Find where the given text appears and provide that cell's center as [X, Y] coordinate. 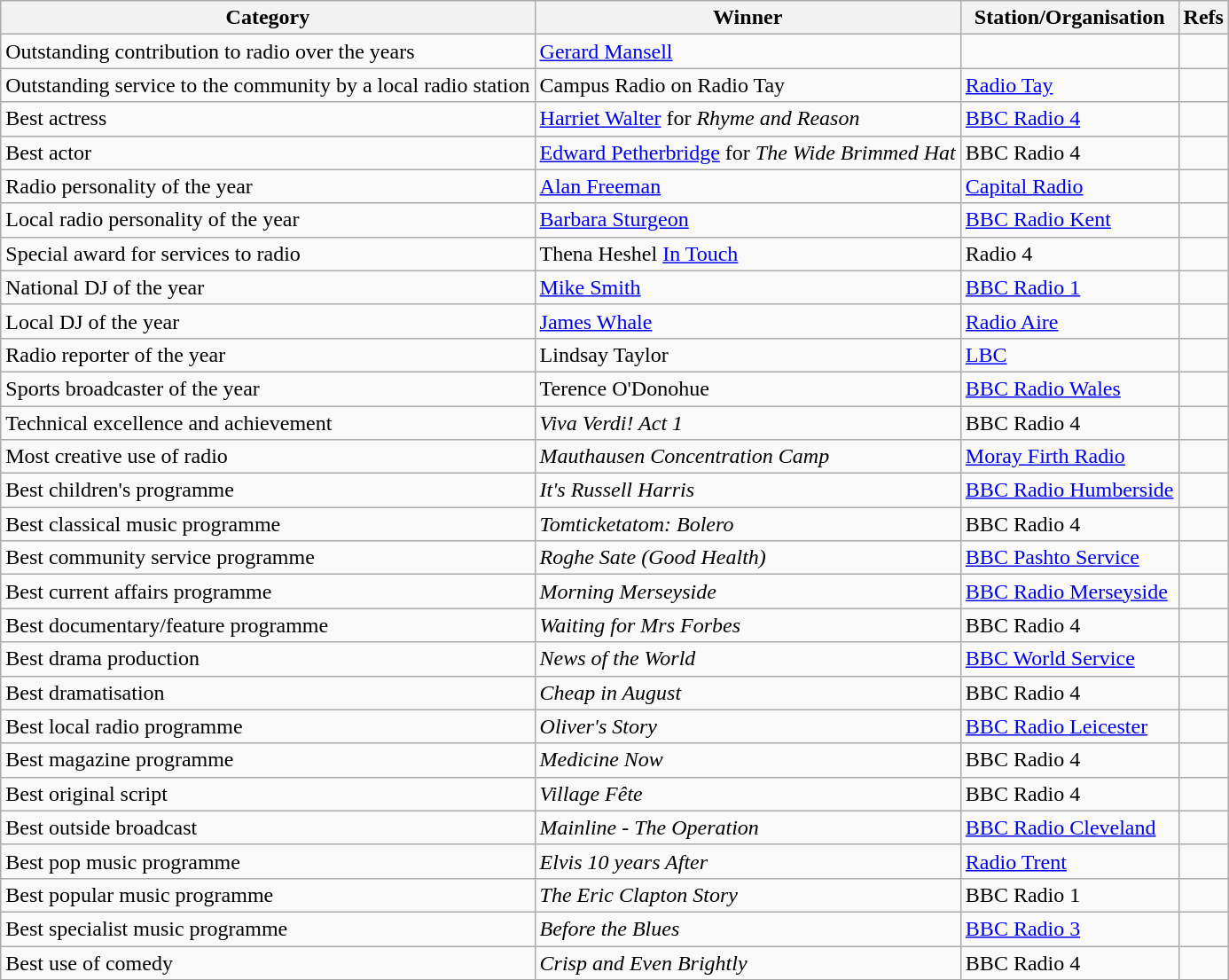
Outstanding service to the community by a local radio station [268, 85]
Alan Freeman [748, 186]
Best use of comedy [268, 962]
Mainline - The Operation [748, 827]
LBC [1069, 355]
BBC Radio Cleveland [1069, 827]
Best actor [268, 153]
James Whale [748, 321]
Elvis 10 years After [748, 861]
Radio 4 [1069, 254]
Lindsay Taylor [748, 355]
Best children's programme [268, 490]
Best dramatisation [268, 693]
Sports broadcaster of the year [268, 388]
Winner [748, 18]
BBC Radio Humberside [1069, 490]
Waiting for Mrs Forbes [748, 625]
Viva Verdi! Act 1 [748, 423]
Tomticketatom: Bolero [748, 524]
Mauthausen Concentration Camp [748, 457]
Technical excellence and achievement [268, 423]
Best original script [268, 794]
Terence O'Donohue [748, 388]
Crisp and Even Brightly [748, 962]
Special award for services to radio [268, 254]
Before the Blues [748, 929]
BBC Radio Wales [1069, 388]
BBC Radio 3 [1069, 929]
Oliver's Story [748, 726]
Best popular music programme [268, 895]
News of the World [748, 659]
BBC Radio Merseyside [1069, 592]
Capital Radio [1069, 186]
Thena Heshel In Touch [748, 254]
Best specialist music programme [268, 929]
Moray Firth Radio [1069, 457]
Radio Trent [1069, 861]
Morning Merseyside [748, 592]
Station/Organisation [1069, 18]
Radio reporter of the year [268, 355]
Harriet Walter for Rhyme and Reason [748, 119]
Best current affairs programme [268, 592]
BBC World Service [1069, 659]
Most creative use of radio [268, 457]
Radio Tay [1069, 85]
Best local radio programme [268, 726]
Refs [1203, 18]
Local radio personality of the year [268, 220]
The Eric Clapton Story [748, 895]
Medicine Now [748, 760]
Village Fête [748, 794]
Best documentary/feature programme [268, 625]
National DJ of the year [268, 287]
Local DJ of the year [268, 321]
Mike Smith [748, 287]
Best magazine programme [268, 760]
Outstanding contribution to radio over the years [268, 51]
Cheap in August [748, 693]
Best community service programme [268, 558]
Roghe Sate (Good Health) [748, 558]
Best classical music programme [268, 524]
Radio Aire [1069, 321]
Edward Petherbridge for The Wide Brimmed Hat [748, 153]
Best outside broadcast [268, 827]
BBC Pashto Service [1069, 558]
Radio personality of the year [268, 186]
BBC Radio Leicester [1069, 726]
Barbara Sturgeon [748, 220]
BBC Radio Kent [1069, 220]
Best drama production [268, 659]
Category [268, 18]
Best pop music programme [268, 861]
Gerard Mansell [748, 51]
Campus Radio on Radio Tay [748, 85]
Best actress [268, 119]
It's Russell Harris [748, 490]
